Provide the (x, y) coordinate of the cell's center where the given text is located.  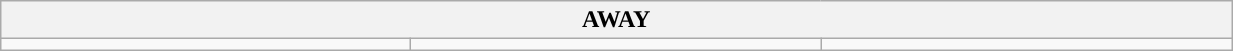
AWAY (616, 20)
